Locate the cell with the specified text and output its [X, Y] center coordinate. 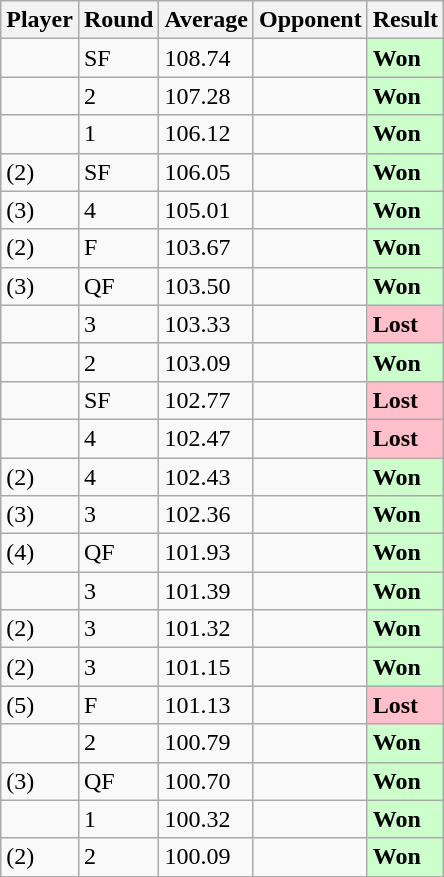
103.67 [206, 248]
Result [405, 20]
106.12 [206, 134]
103.09 [206, 362]
100.70 [206, 781]
105.01 [206, 210]
102.47 [206, 438]
Player [40, 20]
106.05 [206, 172]
102.77 [206, 400]
Opponent [310, 20]
Round [118, 20]
103.33 [206, 324]
101.39 [206, 591]
101.32 [206, 629]
100.79 [206, 743]
101.15 [206, 667]
102.43 [206, 477]
107.28 [206, 96]
103.50 [206, 286]
100.09 [206, 857]
100.32 [206, 819]
108.74 [206, 58]
Average [206, 20]
(4) [40, 553]
101.13 [206, 705]
101.93 [206, 553]
102.36 [206, 515]
(5) [40, 705]
